Provide the [x, y] coordinate of the cell's center where the given text is located.  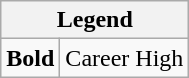
Legend [95, 20]
Bold [30, 58]
Career High [124, 58]
